Identify which cell holds the provided text, then report its [X, Y] central coordinate. 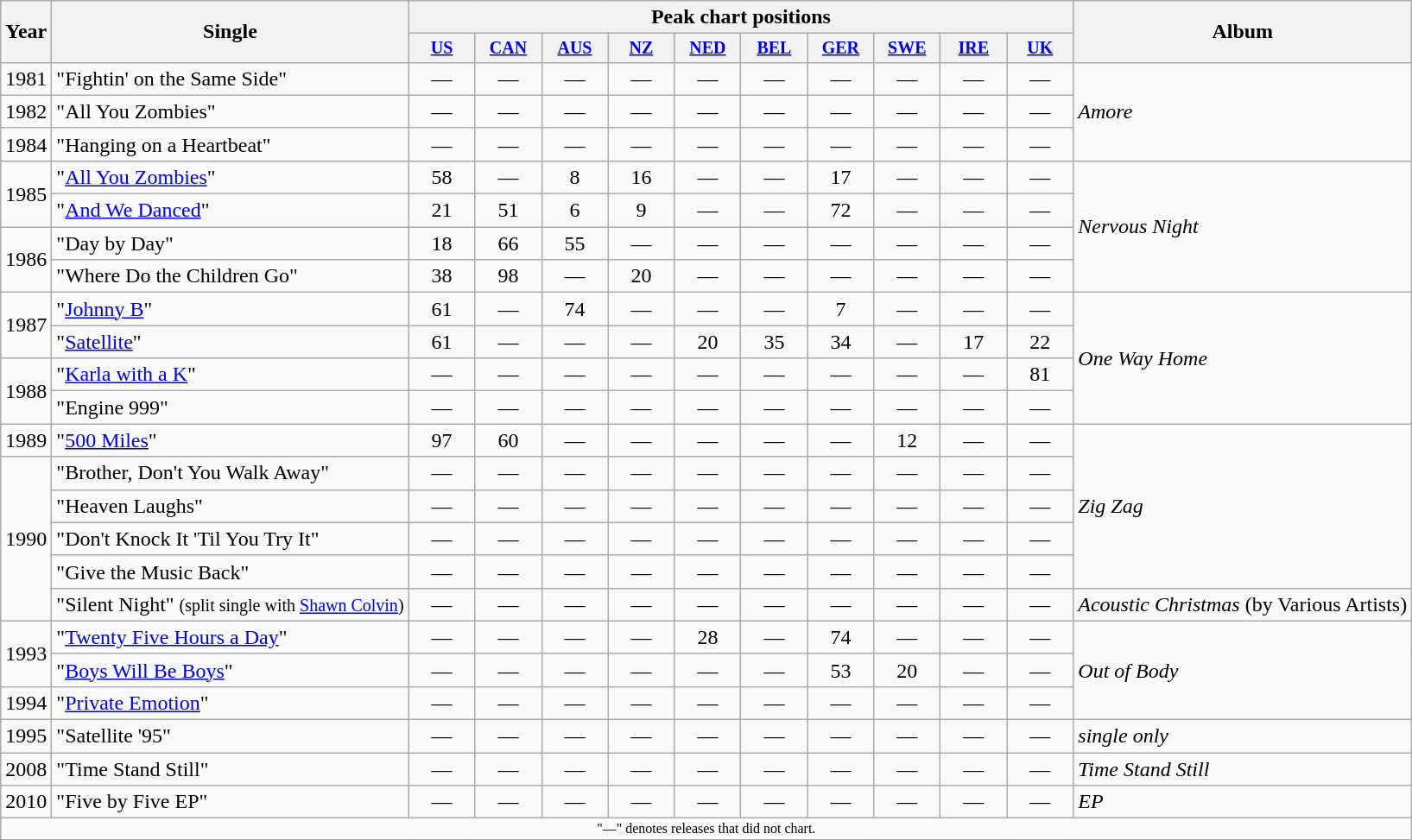
"Time Stand Still" [230, 769]
7 [841, 309]
Album [1243, 32]
72 [841, 211]
2010 [26, 802]
"Heaven Laughs" [230, 506]
"Boys Will Be Boys" [230, 670]
55 [575, 243]
NED [708, 48]
98 [508, 276]
Peak chart positions [741, 17]
1990 [26, 539]
"Brother, Don't You Walk Away" [230, 473]
66 [508, 243]
"Karla with a K" [230, 375]
2008 [26, 769]
CAN [508, 48]
AUS [575, 48]
1985 [26, 193]
"Where Do the Children Go" [230, 276]
"Silent Night" (split single with Shawn Colvin) [230, 604]
"Give the Music Back" [230, 572]
97 [442, 440]
1982 [26, 111]
Acoustic Christmas (by Various Artists) [1243, 604]
BEL [774, 48]
21 [442, 211]
single only [1243, 736]
35 [774, 342]
1986 [26, 260]
Zig Zag [1243, 506]
1984 [26, 144]
"Twenty Five Hours a Day" [230, 637]
Year [26, 32]
US [442, 48]
SWE [907, 48]
60 [508, 440]
"Fightin' on the Same Side" [230, 79]
IRE [974, 48]
1981 [26, 79]
UK [1040, 48]
34 [841, 342]
9 [641, 211]
6 [575, 211]
Single [230, 32]
"Don't Knock It 'Til You Try It" [230, 539]
NZ [641, 48]
Amore [1243, 111]
1995 [26, 736]
"And We Danced" [230, 211]
8 [575, 177]
"Engine 999" [230, 407]
1993 [26, 654]
53 [841, 670]
81 [1040, 375]
"Satellite" [230, 342]
16 [641, 177]
58 [442, 177]
18 [442, 243]
22 [1040, 342]
EP [1243, 802]
1987 [26, 325]
GER [841, 48]
"—" denotes releases that did not chart. [706, 829]
12 [907, 440]
1989 [26, 440]
One Way Home [1243, 358]
"500 Miles" [230, 440]
"Johnny B" [230, 309]
"Hanging on a Heartbeat" [230, 144]
1994 [26, 703]
"Satellite '95" [230, 736]
Out of Body [1243, 670]
"Five by Five EP" [230, 802]
"Day by Day" [230, 243]
"Private Emotion" [230, 703]
Nervous Night [1243, 226]
38 [442, 276]
28 [708, 637]
51 [508, 211]
Time Stand Still [1243, 769]
1988 [26, 391]
